Identify which cell holds the provided text, then report its (x, y) central coordinate. 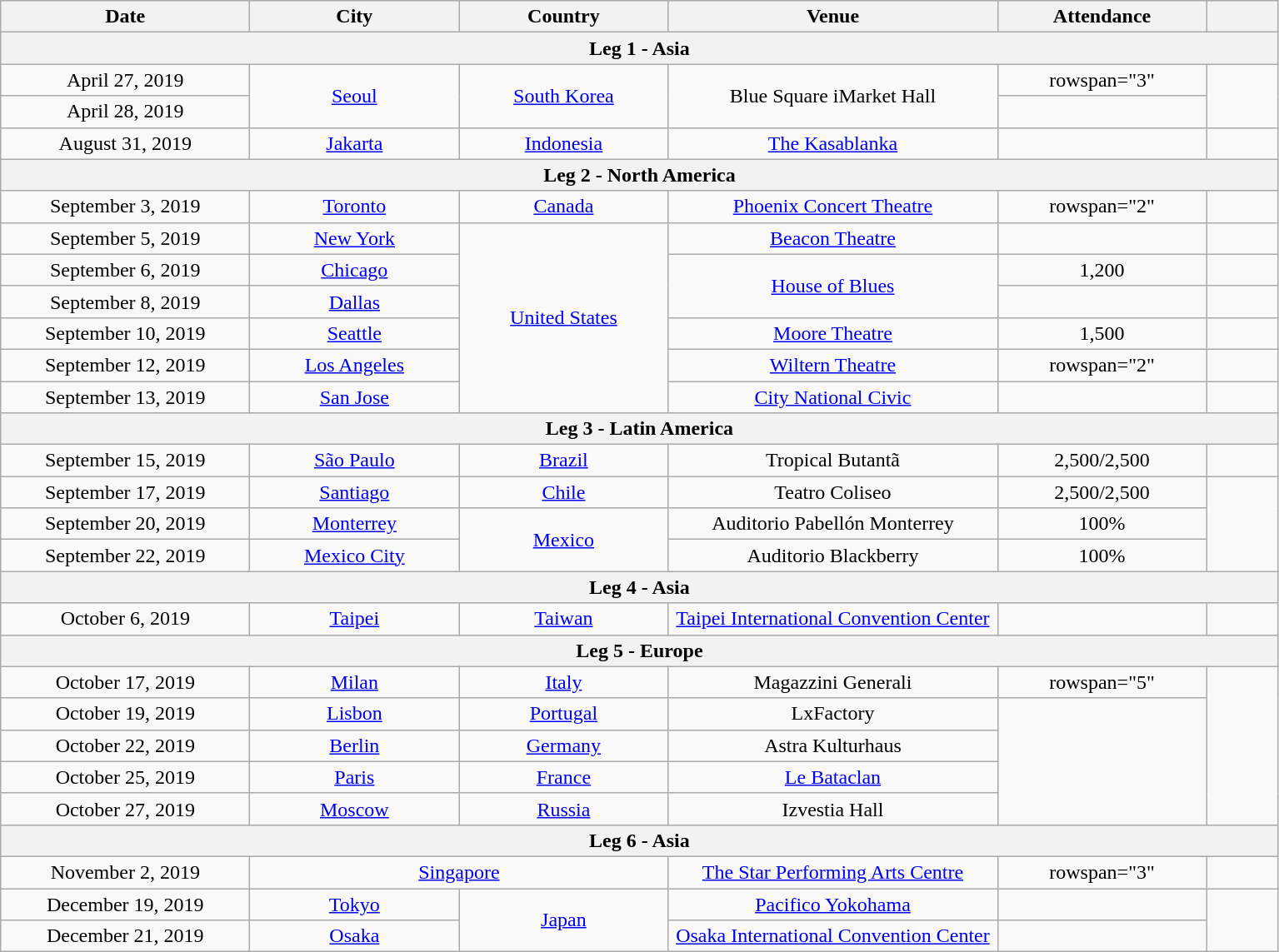
San Jose (355, 397)
Moscow (355, 809)
September 12, 2019 (125, 365)
Date (125, 17)
Taipei (355, 619)
Taipei International Convention Center (833, 619)
Pacifico Yokohama (833, 904)
City National Civic (833, 397)
The Kasablanka (833, 143)
Blue Square iMarket Hall (833, 96)
Brazil (563, 461)
House of Blues (833, 286)
Singapore (459, 872)
Portugal (563, 714)
October 6, 2019 (125, 619)
Indonesia (563, 143)
Attendance (1102, 17)
São Paulo (355, 461)
October 25, 2019 (125, 777)
September 8, 2019 (125, 302)
Osaka International Convention Center (833, 936)
Canada (563, 207)
Leg 2 - North America (640, 175)
Magazzini Generali (833, 682)
September 17, 2019 (125, 492)
Japan (563, 920)
Auditorio Pabellón Monterrey (833, 524)
Izvestia Hall (833, 809)
Beacon Theatre (833, 238)
Monterrey (355, 524)
LxFactory (833, 714)
September 20, 2019 (125, 524)
October 19, 2019 (125, 714)
Italy (563, 682)
Leg 6 - Asia (640, 840)
1,500 (1102, 333)
United States (563, 317)
Toronto (355, 207)
Russia (563, 809)
New York (355, 238)
France (563, 777)
Osaka (355, 936)
Le Bataclan (833, 777)
City (355, 17)
Germany (563, 745)
Santiago (355, 492)
Wiltern Theatre (833, 365)
Berlin (355, 745)
October 22, 2019 (125, 745)
December 19, 2019 (125, 904)
September 10, 2019 (125, 333)
Moore Theatre (833, 333)
October 17, 2019 (125, 682)
Tropical Butantã (833, 461)
Leg 4 - Asia (640, 587)
The Star Performing Arts Centre (833, 872)
Milan (355, 682)
Leg 5 - Europe (640, 650)
Seoul (355, 96)
Mexico City (355, 556)
April 28, 2019 (125, 112)
April 27, 2019 (125, 80)
Leg 1 - Asia (640, 48)
Chile (563, 492)
October 27, 2019 (125, 809)
September 5, 2019 (125, 238)
Lisbon (355, 714)
November 2, 2019 (125, 872)
Country (563, 17)
September 6, 2019 (125, 270)
September 13, 2019 (125, 397)
September 3, 2019 (125, 207)
Phoenix Concert Theatre (833, 207)
Leg 3 - Latin America (640, 429)
1,200 (1102, 270)
rowspan="5" (1102, 682)
Venue (833, 17)
September 22, 2019 (125, 556)
August 31, 2019 (125, 143)
Los Angeles (355, 365)
Astra Kulturhaus (833, 745)
Teatro Coliseo (833, 492)
Paris (355, 777)
Taiwan (563, 619)
Tokyo (355, 904)
December 21, 2019 (125, 936)
Auditorio Blackberry (833, 556)
Mexico (563, 540)
Seattle (355, 333)
Dallas (355, 302)
Jakarta (355, 143)
Chicago (355, 270)
South Korea (563, 96)
September 15, 2019 (125, 461)
